Extract the (x, y) coordinate from the center of the cell holding the provided text.  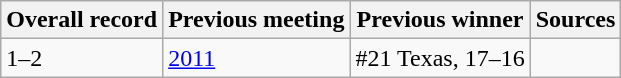
1–2 (82, 58)
Overall record (82, 20)
2011 (256, 58)
Sources (576, 20)
#21 Texas, 17–16 (440, 58)
Previous winner (440, 20)
Previous meeting (256, 20)
